Find where the given text appears and provide that cell's center as (X, Y) coordinate. 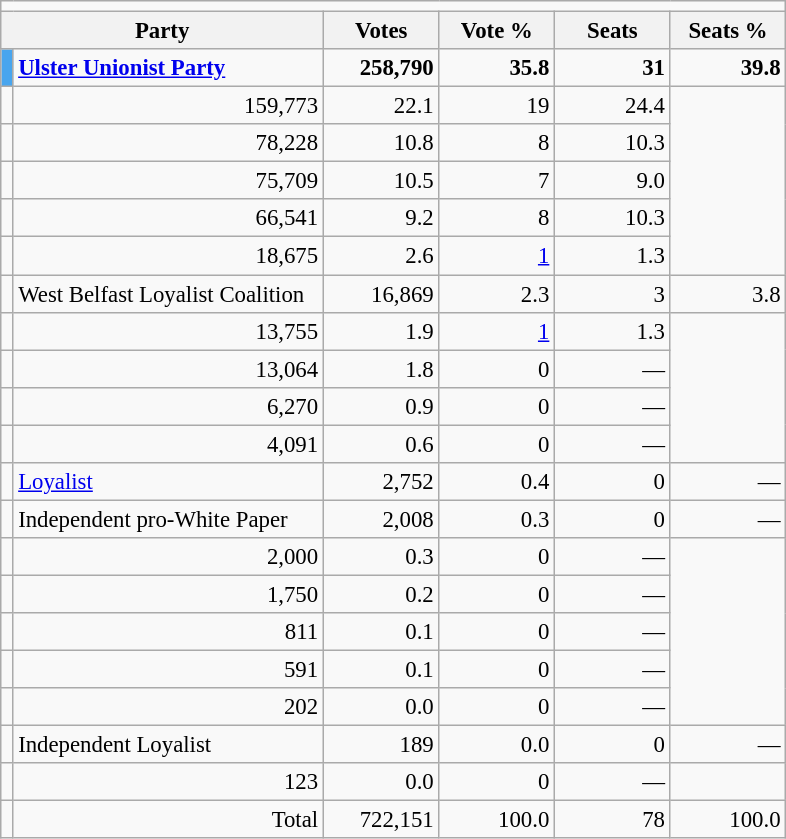
7 (497, 181)
18,675 (168, 256)
3.8 (728, 294)
811 (168, 632)
10.5 (381, 181)
4,091 (168, 444)
1,750 (168, 594)
West Belfast Loyalist Coalition (168, 294)
9.2 (381, 219)
9.0 (613, 181)
2,000 (168, 557)
0.2 (381, 594)
159,773 (168, 106)
Independent Loyalist (168, 745)
22.1 (381, 106)
6,270 (168, 406)
2,752 (381, 482)
202 (168, 707)
3 (613, 294)
Votes (381, 31)
Total (168, 820)
0.6 (381, 444)
66,541 (168, 219)
13,755 (168, 331)
Independent pro-White Paper (168, 519)
16,869 (381, 294)
Ulster Unionist Party (168, 68)
10.8 (381, 143)
591 (168, 670)
1.8 (381, 369)
35.8 (497, 68)
78,228 (168, 143)
75,709 (168, 181)
24.4 (613, 106)
722,151 (381, 820)
2.3 (497, 294)
123 (168, 782)
189 (381, 745)
Seats (613, 31)
19 (497, 106)
31 (613, 68)
Loyalist (168, 482)
1.9 (381, 331)
Party (162, 31)
78 (613, 820)
Seats % (728, 31)
39.8 (728, 68)
2,008 (381, 519)
Vote % (497, 31)
258,790 (381, 68)
0.9 (381, 406)
2.6 (381, 256)
13,064 (168, 369)
0.4 (497, 482)
